Pinpoint the cell where the given text exists, returning its (X, Y) midpoint coordinate. 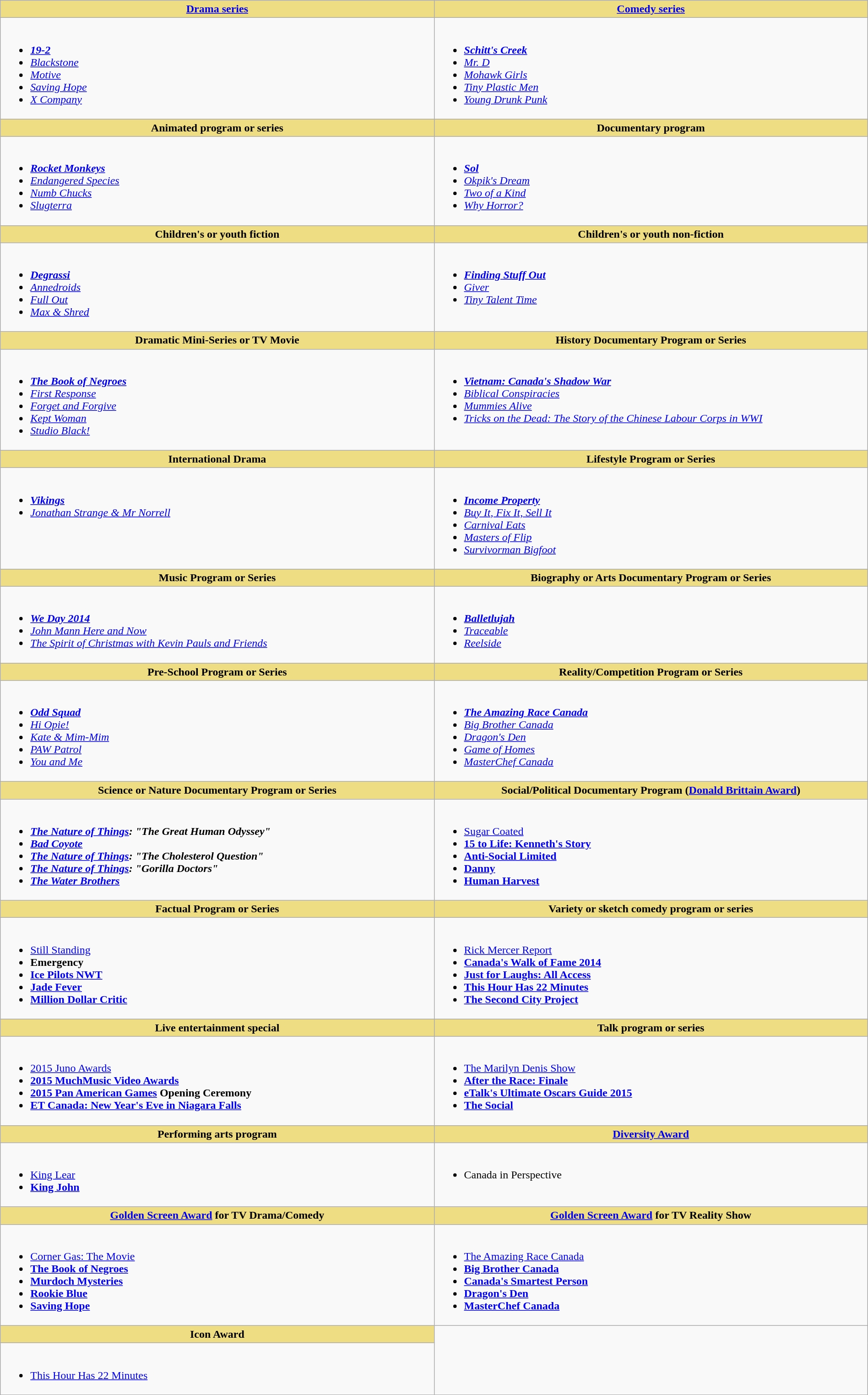
Rick Mercer ReportCanada's Walk of Fame 2014Just for Laughs: All AccessThis Hour Has 22 MinutesThe Second City Project (651, 968)
Music Program or Series (217, 578)
The Marilyn Denis ShowAfter the Race: FinaleeTalk's Ultimate Oscars Guide 2015The Social (651, 1081)
19-2BlackstoneMotiveSaving HopeX Company (217, 69)
The Book of NegroesFirst ResponseForget and ForgiveKept WomanStudio Black! (217, 399)
Still StandingEmergency Ice Pilots NWTJade FeverMillion Dollar Critic (217, 968)
Golden Screen Award for TV Reality Show (651, 1215)
Documentary program (651, 128)
Icon Award (217, 1334)
Income PropertyBuy It, Fix It, Sell ItCarnival EatsMasters of FlipSurvivorman Bigfoot (651, 518)
Comedy series (651, 9)
Children's or youth fiction (217, 234)
SolOkpik's DreamTwo of a KindWhy Horror? (651, 181)
Biography or Arts Documentary Program or Series (651, 578)
Schitt's CreekMr. DMohawk GirlsTiny Plastic MenYoung Drunk Punk (651, 69)
BalletlujahTraceableReelside (651, 625)
The Amazing Race CanadaBig Brother CanadaDragon's DenGame of HomesMasterChef Canada (651, 731)
Animated program or series (217, 128)
Children's or youth non-fiction (651, 234)
2015 Juno Awards2015 MuchMusic Video Awards2015 Pan American Games Opening CeremonyET Canada: New Year's Eve in Niagara Falls (217, 1081)
Sugar Coated15 to Life: Kenneth's StoryAnti-Social LimitedDannyHuman Harvest (651, 850)
DegrassiAnnedroidsFull OutMax & Shred (217, 287)
VikingsJonathan Strange & Mr Norrell (217, 518)
Reality/Competition Program or Series (651, 672)
Dramatic Mini-Series or TV Movie (217, 340)
Drama series (217, 9)
Golden Screen Award for TV Drama/Comedy (217, 1215)
Corner Gas: The MovieThe Book of NegroesMurdoch MysteriesRookie BlueSaving Hope (217, 1275)
Odd SquadHi Opie!Kate & Mim-MimPAW PatrolYou and Me (217, 731)
Live entertainment special (217, 1028)
The Amazing Race CanadaBig Brother CanadaCanada's Smartest PersonDragon's DenMasterChef Canada (651, 1275)
History Documentary Program or Series (651, 340)
Social/Political Documentary Program (Donald Brittain Award) (651, 790)
Diversity Award (651, 1134)
This Hour Has 22 Minutes (217, 1368)
King LearKing John (217, 1175)
Science or Nature Documentary Program or Series (217, 790)
Variety or sketch comedy program or series (651, 909)
Lifestyle Program or Series (651, 459)
We Day 2014John Mann Here and NowThe Spirit of Christmas with Kevin Pauls and Friends (217, 625)
International Drama (217, 459)
Finding Stuff OutGiverTiny Talent Time (651, 287)
Vietnam: Canada's Shadow WarBiblical ConspiraciesMummies AliveTricks on the Dead: The Story of the Chinese Labour Corps in WWI (651, 399)
Canada in Perspective (651, 1175)
Talk program or series (651, 1028)
Rocket MonkeysEndangered SpeciesNumb ChucksSlugterra (217, 181)
Performing arts program (217, 1134)
Pre-School Program or Series (217, 672)
Factual Program or Series (217, 909)
